Search for the cell housing the specified text and yield its [X, Y] center coordinate. 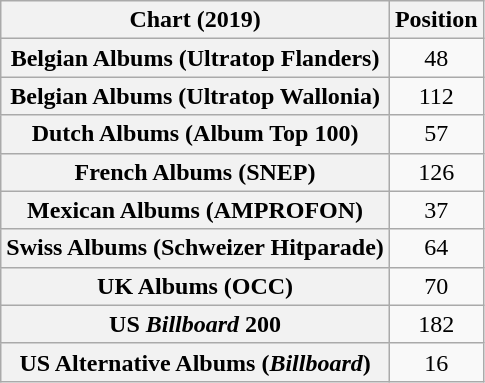
37 [436, 210]
UK Albums (OCC) [196, 286]
182 [436, 324]
126 [436, 172]
US Alternative Albums (Billboard) [196, 362]
Dutch Albums (Album Top 100) [196, 134]
57 [436, 134]
48 [436, 58]
16 [436, 362]
Position [436, 20]
Mexican Albums (AMPROFON) [196, 210]
Belgian Albums (Ultratop Flanders) [196, 58]
French Albums (SNEP) [196, 172]
US Billboard 200 [196, 324]
Swiss Albums (Schweizer Hitparade) [196, 248]
Chart (2019) [196, 20]
64 [436, 248]
112 [436, 96]
70 [436, 286]
Belgian Albums (Ultratop Wallonia) [196, 96]
